Extract the (x, y) coordinate from the center of the cell holding the provided text.  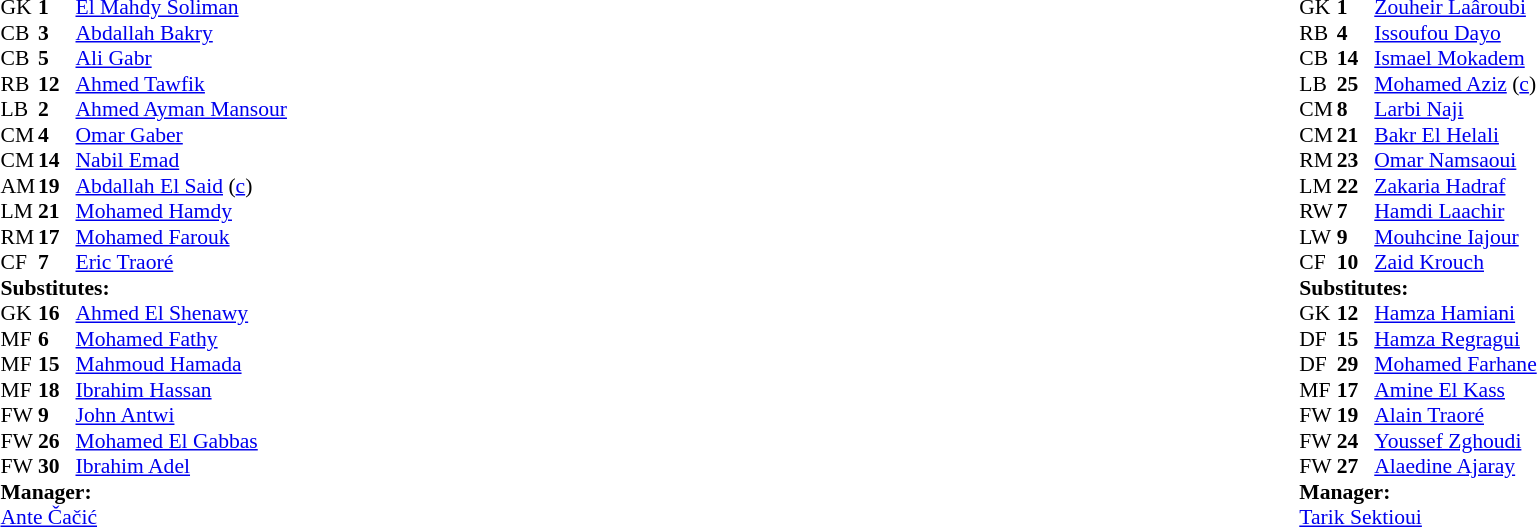
Alain Traoré (1455, 415)
29 (1356, 365)
RW (1318, 211)
Mohamed Aziz (c) (1455, 84)
Zakaria Hadraf (1455, 186)
Hamza Hamiani (1455, 313)
24 (1356, 441)
AM (19, 186)
Hamdi Laachir (1455, 211)
Ismael Mokadem (1455, 59)
Ibrahim Hassan (182, 390)
8 (1356, 109)
25 (1356, 84)
Larbi Naji (1455, 109)
Alaedine Ajaray (1455, 467)
Ibrahim Adel (182, 467)
Mahmoud Hamada (182, 365)
Issoufou Dayo (1455, 33)
Eric Traoré (182, 263)
John Antwi (182, 415)
Ahmed Tawfik (182, 84)
3 (57, 33)
26 (57, 441)
Mouhcine Iajour (1455, 237)
23 (1356, 161)
18 (57, 390)
Amine El Kass (1455, 390)
16 (57, 313)
5 (57, 59)
Mohamed El Gabbas (182, 441)
Nabil Emad (182, 161)
Mohamed Farhane (1455, 365)
6 (57, 339)
10 (1356, 263)
Hamza Regragui (1455, 339)
Ali Gabr (182, 59)
Mohamed Fathy (182, 339)
2 (57, 109)
22 (1356, 186)
27 (1356, 467)
Mohamed Hamdy (182, 211)
Ahmed Ayman Mansour (182, 109)
Zaid Krouch (1455, 263)
Omar Namsaoui (1455, 161)
Abdallah El Said (c) (182, 186)
Abdallah Bakry (182, 33)
Bakr El Helali (1455, 135)
Omar Gaber (182, 135)
30 (57, 467)
LW (1318, 237)
Mohamed Farouk (182, 237)
Ahmed El Shenawy (182, 313)
Youssef Zghoudi (1455, 441)
